For the text-containing cell, return its midpoint in [x, y] coordinate format. 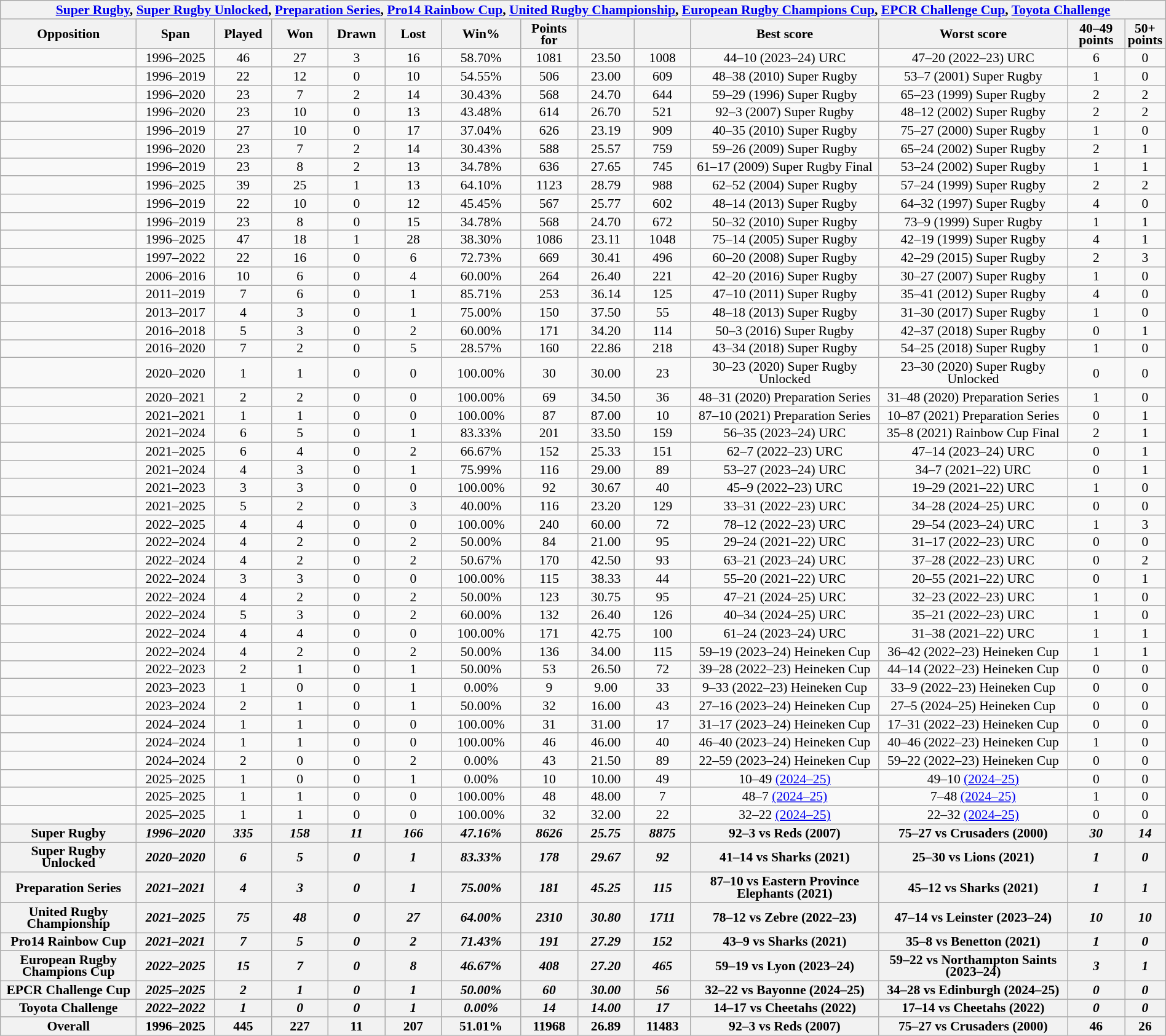
48.00 [606, 797]
25.33 [606, 452]
38.33 [606, 579]
23.20 [606, 506]
43.48% [481, 113]
72.73% [481, 258]
614 [550, 113]
23.00 [606, 76]
35–8 vs Benetton (2021) [973, 942]
51.01% [481, 1027]
53–7 (2001) Super Rugby [973, 76]
46.00 [606, 743]
EPCR Challenge Cup [69, 990]
39–28 (2022–23) Heineken Cup [785, 670]
40.00% [481, 506]
47.16% [481, 833]
30.67 [606, 488]
84 [550, 543]
129 [662, 506]
56–35 (2023–24) URC [785, 433]
43–9 vs Sharks (2021) [785, 942]
126 [662, 615]
36 [662, 397]
10–49 (2024–25) [785, 779]
609 [662, 76]
178 [550, 857]
264 [550, 276]
1048 [662, 240]
602 [662, 204]
30.75 [606, 597]
26.70 [606, 113]
53–24 (2002) Super Rugby [973, 167]
227 [300, 1027]
136 [550, 652]
21.50 [606, 761]
2022–2022 [176, 1008]
63–21 (2023–24) URC [785, 561]
33–31 (2022–23) URC [785, 506]
636 [550, 167]
36–42 (2022–23) Heineken Cup [973, 652]
73–9 (1999) Super Rugby [973, 222]
16.00 [606, 706]
62–7 (2022–23) URC [785, 452]
2023–2024 [176, 706]
25.77 [606, 204]
170 [550, 561]
123 [550, 597]
49 [662, 779]
909 [662, 131]
32.00 [606, 815]
14.00 [606, 1008]
150 [550, 312]
47–21 (2024–25) URC [785, 597]
45–12 vs Sharks (2021) [973, 888]
48–7 (2024–25) [785, 797]
29–24 (2021–22) URC [785, 543]
Span [176, 34]
30.80 [606, 917]
54–25 (2018) Super Rugby [973, 349]
9 [550, 688]
46.67% [481, 965]
Drawn [357, 34]
53–27 (2023–24) URC [785, 470]
191 [550, 942]
22–32 (2024–25) [973, 815]
521 [662, 113]
Lost [413, 34]
11968 [550, 1027]
Won [300, 34]
31–30 (2017) Super Rugby [973, 312]
588 [550, 149]
87.00 [606, 416]
21.00 [606, 543]
60 [550, 990]
85.71% [481, 295]
Win% [481, 34]
87–10 (2021) Preparation Series [785, 416]
26.50 [606, 670]
988 [662, 186]
253 [550, 295]
50–3 (2016) Super Rugby [785, 331]
8875 [662, 833]
28.57% [481, 349]
87 [550, 416]
207 [413, 1027]
25–30 vs Lions (2021) [973, 857]
41–14 vs Sharks (2021) [785, 857]
567 [550, 204]
47–14 vs Leinster (2023–24) [973, 917]
181 [550, 888]
34.20 [606, 331]
69 [550, 397]
50+ points [1145, 34]
29.67 [606, 857]
Played [244, 34]
50.67% [481, 561]
114 [662, 331]
17–31 (2022–23) Heineken Cup [973, 724]
42.50 [606, 561]
46–40 (2023–24) Heineken Cup [785, 743]
23.19 [606, 131]
48–18 (2013) Super Rugby [785, 312]
Pro14 Rainbow Cup [69, 942]
United Rugby Championship [69, 917]
29.00 [606, 470]
50–32 (2010) Super Rugby [785, 222]
55 [662, 312]
57–24 (1999) Super Rugby [973, 186]
1086 [550, 240]
Opposition [69, 34]
166 [413, 833]
31–38 (2021–22) URC [973, 633]
42–19 (1999) Super Rugby [973, 240]
25.75 [606, 833]
33–9 (2022–23) Heineken Cup [973, 688]
Super Rugby Unlocked [69, 857]
64–32 (1997) Super Rugby [973, 204]
53 [550, 670]
100 [662, 633]
25.57 [606, 149]
59–22 vs Northampton Saints (2023–24) [973, 965]
1123 [550, 186]
2021–2023 [176, 488]
45–9 (2022–23) URC [785, 488]
1711 [662, 917]
42–20 (2016) Super Rugby [785, 276]
644 [662, 95]
7–48 (2024–25) [973, 797]
62–52 (2004) Super Rugby [785, 186]
34.50 [606, 397]
Worst score [973, 34]
30.41 [606, 258]
335 [244, 833]
Points for [550, 34]
66.67% [481, 452]
38.30% [481, 240]
Preparation Series [69, 888]
35–41 (2012) Super Rugby [973, 295]
Super Rugby [69, 833]
27.29 [606, 942]
78–12 vs Zebre (2022–23) [785, 917]
42.75 [606, 633]
1997–2022 [176, 258]
75.99% [481, 470]
36.14 [606, 295]
35–8 (2021) Rainbow Cup Final [973, 433]
33 [662, 688]
61–17 (2009) Super Rugby Final [785, 167]
2016–2020 [176, 349]
221 [662, 276]
496 [662, 258]
37–28 (2022–23) URC [973, 561]
31 [550, 724]
65–24 (2002) Super Rugby [973, 149]
44 [662, 579]
25 [300, 186]
58.70% [481, 58]
44–14 (2022–23) Heineken Cup [973, 670]
34.00 [606, 652]
20–55 (2021–22) URC [973, 579]
1008 [662, 58]
44–10 (2023–24) URC [785, 58]
92–3 (2007) Super Rugby [785, 113]
93 [662, 561]
2016–2018 [176, 331]
27.65 [606, 167]
87–10 vs Eastern Province Elephants (2021) [785, 888]
23–30 (2020) Super Rugby Unlocked [973, 373]
2022–2023 [176, 670]
14–17 vs Cheetahs (2022) [785, 1008]
47–14 (2023–24) URC [973, 452]
158 [300, 833]
32–23 (2022–23) URC [973, 597]
9–33 (2022–23) Heineken Cup [785, 688]
75–27 (2000) Super Rugby [973, 131]
32–22 vs Bayonne (2024–25) [785, 990]
22–59 (2023–24) Heineken Cup [785, 761]
34–28 (2024–25) URC [973, 506]
445 [244, 1027]
160 [550, 349]
78–12 (2022–23) URC [785, 524]
71.43% [481, 942]
47 [244, 240]
59–26 (2009) Super Rugby [785, 149]
8626 [550, 833]
28 [413, 240]
40–46 (2022–23) Heineken Cup [973, 743]
59–22 (2022–23) Heineken Cup [973, 761]
Toyota Challenge [69, 1008]
29–54 (2023–24) URC [973, 524]
54.55% [481, 76]
10–87 (2021) Preparation Series [973, 416]
40–34 (2024–25) URC [785, 615]
10.00 [606, 779]
30–27 (2007) Super Rugby [973, 276]
39 [244, 186]
11483 [662, 1027]
27–16 (2023–24) Heineken Cup [785, 706]
125 [662, 295]
Overall [69, 1027]
40–35 (2010) Super Rugby [785, 131]
31–48 (2020) Preparation Series [973, 397]
64.10% [481, 186]
32–22 (2024–25) [785, 815]
48–12 (2002) Super Rugby [973, 113]
35–21 (2022–23) URC [973, 615]
2013–2017 [176, 312]
26 [1145, 1027]
1081 [550, 58]
60.00 [606, 524]
48–38 (2010) Super Rugby [785, 76]
31–17 (2023–24) Heineken Cup [785, 724]
27.20 [606, 965]
28.79 [606, 186]
132 [550, 615]
19–29 (2021–22) URC [973, 488]
465 [662, 965]
2020–2021 [176, 397]
65–23 (1999) Super Rugby [973, 95]
151 [662, 452]
48–31 (2020) Preparation Series [785, 397]
672 [662, 222]
59–19 vs Lyon (2023–24) [785, 965]
26.89 [606, 1027]
23.50 [606, 58]
59–29 (1996) Super Rugby [785, 95]
2023–2023 [176, 688]
31–17 (2022–23) URC [973, 543]
2006–2016 [176, 276]
745 [662, 167]
49–10 (2024–25) [973, 779]
408 [550, 965]
48–14 (2013) Super Rugby [785, 204]
17–14 vs Cheetahs (2022) [973, 1008]
47–10 (2011) Super Rugby [785, 295]
201 [550, 433]
59–19 (2023–24) Heineken Cup [785, 652]
47–20 (2022–23) URC [973, 58]
218 [662, 349]
37.04% [481, 131]
75–14 (2005) Super Rugby [785, 240]
56 [662, 990]
45.45% [481, 204]
45.25 [606, 888]
37.50 [606, 312]
27–5 (2024–25) Heineken Cup [973, 706]
55–20 (2021–22) URC [785, 579]
European Rugby Champions Cup [69, 965]
75 [244, 917]
42–29 (2015) Super Rugby [973, 258]
40–49 points [1096, 34]
60–20 (2008) Super Rugby [785, 258]
42–37 (2018) Super Rugby [973, 331]
34–28 vs Edinburgh (2024–25) [973, 990]
33.50 [606, 433]
34–7 (2021–22) URC [973, 470]
30–23 (2020) Super Rugby Unlocked [785, 373]
61–24 (2023–24) URC [785, 633]
2011–2019 [176, 295]
240 [550, 524]
9.00 [606, 688]
159 [662, 433]
506 [550, 76]
2310 [550, 917]
Best score [785, 34]
31.00 [606, 724]
43–34 (2018) Super Rugby [785, 349]
64.00% [481, 917]
759 [662, 149]
23.11 [606, 240]
22.86 [606, 349]
669 [550, 258]
18 [300, 240]
626 [550, 131]
